From the cell containing the given text, extract its center point as [x, y] coordinate. 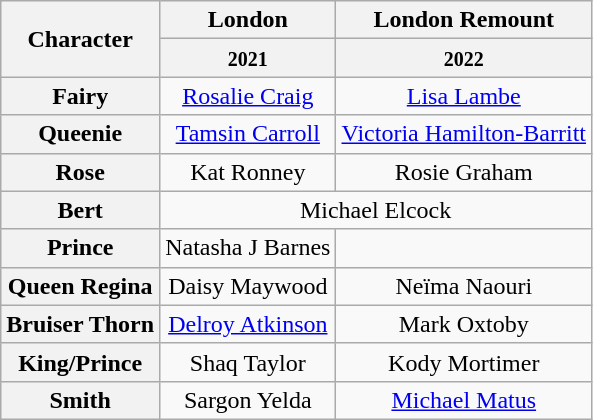
Rose [80, 172]
Rosalie Craig [248, 96]
London [248, 20]
Kat Ronney [248, 172]
Tamsin Carroll [248, 134]
Character [80, 39]
Queenie [80, 134]
Bert [80, 210]
Delroy Atkinson [248, 324]
Prince [80, 248]
Kody Mortimer [464, 362]
Michael Matus [464, 400]
King/Prince [80, 362]
Victoria Hamilton-Barritt [464, 134]
Lisa Lambe [464, 96]
Smith [80, 400]
Shaq Taylor [248, 362]
2022 [464, 58]
Fairy [80, 96]
London Remount [464, 20]
Daisy Maywood [248, 286]
Bruiser Thorn [80, 324]
Neïma Naouri [464, 286]
Michael Elcock [376, 210]
Rosie Graham [464, 172]
Natasha J Barnes [248, 248]
Mark Oxtoby [464, 324]
2021 [248, 58]
Sargon Yelda [248, 400]
Queen Regina [80, 286]
